Identify which cell holds the provided text, then report its (X, Y) central coordinate. 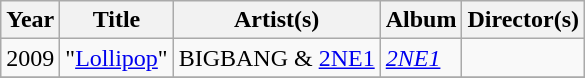
Year (30, 20)
Album (421, 20)
2009 (30, 58)
BIGBANG & 2NE1 (276, 58)
2NE1 (421, 58)
"Lollipop" (116, 58)
Title (116, 20)
Director(s) (524, 20)
Artist(s) (276, 20)
